Search for the cell housing the specified text and yield its (x, y) center coordinate. 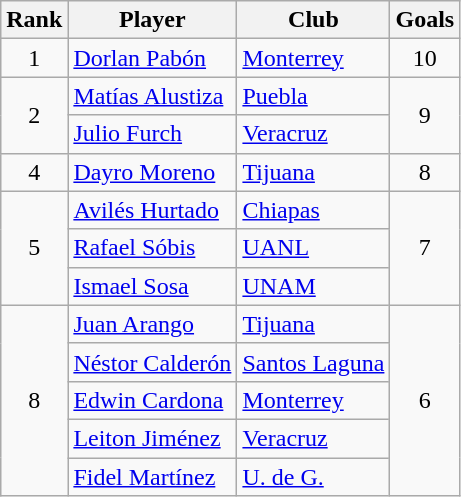
Avilés Hurtado (152, 210)
4 (34, 172)
Julio Furch (152, 134)
Dorlan Pabón (152, 58)
U. de G. (314, 477)
Club (314, 20)
Edwin Cardona (152, 400)
Leiton Jiménez (152, 438)
6 (425, 400)
Matías Alustiza (152, 96)
Ismael Sosa (152, 286)
5 (34, 248)
Rank (34, 20)
10 (425, 58)
7 (425, 248)
Chiapas (314, 210)
UNAM (314, 286)
Dayro Moreno (152, 172)
Fidel Martínez (152, 477)
Néstor Calderón (152, 362)
Player (152, 20)
Goals (425, 20)
Puebla (314, 96)
Santos Laguna (314, 362)
Juan Arango (152, 324)
2 (34, 115)
1 (34, 58)
Rafael Sóbis (152, 248)
9 (425, 115)
UANL (314, 248)
